For the text-containing cell, return its midpoint in (X, Y) coordinate format. 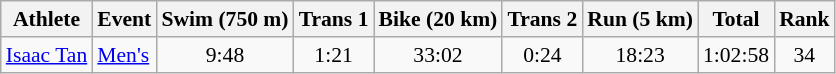
34 (804, 55)
Rank (804, 19)
Event (124, 19)
9:48 (224, 55)
Trans 2 (542, 19)
33:02 (438, 55)
Athlete (47, 19)
Men's (124, 55)
Run (5 km) (640, 19)
18:23 (640, 55)
Trans 1 (334, 19)
1:02:58 (736, 55)
Bike (20 km) (438, 19)
0:24 (542, 55)
Isaac Tan (47, 55)
1:21 (334, 55)
Swim (750 m) (224, 19)
Total (736, 19)
